Scan for the cell matching the given text and deliver its [x, y] coordinate at center. 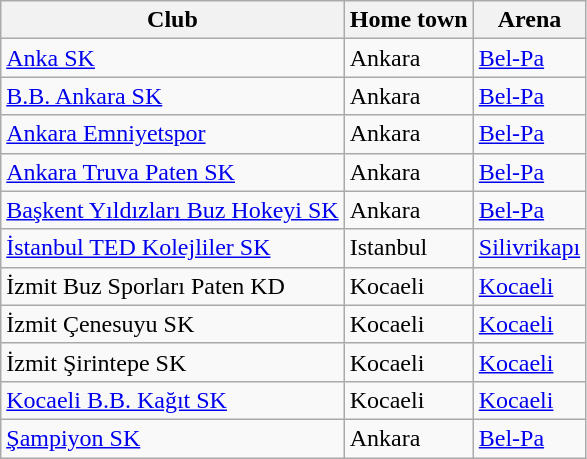
Kocaeli B.B. Kağıt SK [172, 400]
İstanbul TED Kolejliler SK [172, 248]
B.B. Ankara SK [172, 96]
Club [172, 20]
Istanbul [408, 248]
Home town [408, 20]
Silivrikapı [529, 248]
İzmit Çenesuyu SK [172, 324]
İzmit Buz Sporları Paten KD [172, 286]
Anka SK [172, 58]
Başkent Yıldızları Buz Hokeyi SK [172, 210]
Ankara Truva Paten SK [172, 172]
İzmit Şirintepe SK [172, 362]
Ankara Emniyetspor [172, 134]
Arena [529, 20]
Şampiyon SK [172, 438]
